Detect which cell encompasses the target text, then output its [x, y] center coordinate. 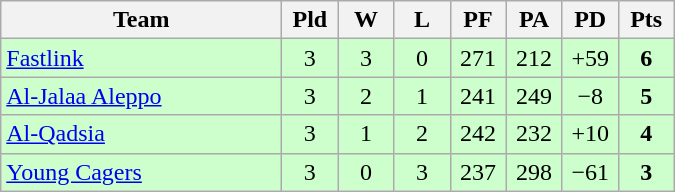
242 [478, 134]
Pld [310, 20]
Pts [646, 20]
+59 [590, 58]
Team [142, 20]
L [422, 20]
Al-Qadsia [142, 134]
PA [534, 20]
Fastlink [142, 58]
+10 [590, 134]
232 [534, 134]
241 [478, 96]
Al-Jalaa Aleppo [142, 96]
−8 [590, 96]
5 [646, 96]
237 [478, 172]
6 [646, 58]
271 [478, 58]
PD [590, 20]
249 [534, 96]
W [366, 20]
−61 [590, 172]
212 [534, 58]
Young Cagers [142, 172]
298 [534, 172]
4 [646, 134]
PF [478, 20]
